Identify which cell holds the provided text, then report its (X, Y) central coordinate. 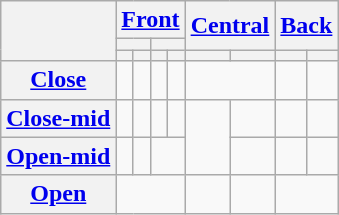
Front (150, 20)
Open-mid (58, 156)
Open (58, 194)
Close (58, 80)
Back (306, 26)
Central (230, 26)
Close-mid (58, 118)
